Scan for the cell matching the given text and deliver its (x, y) coordinate at center. 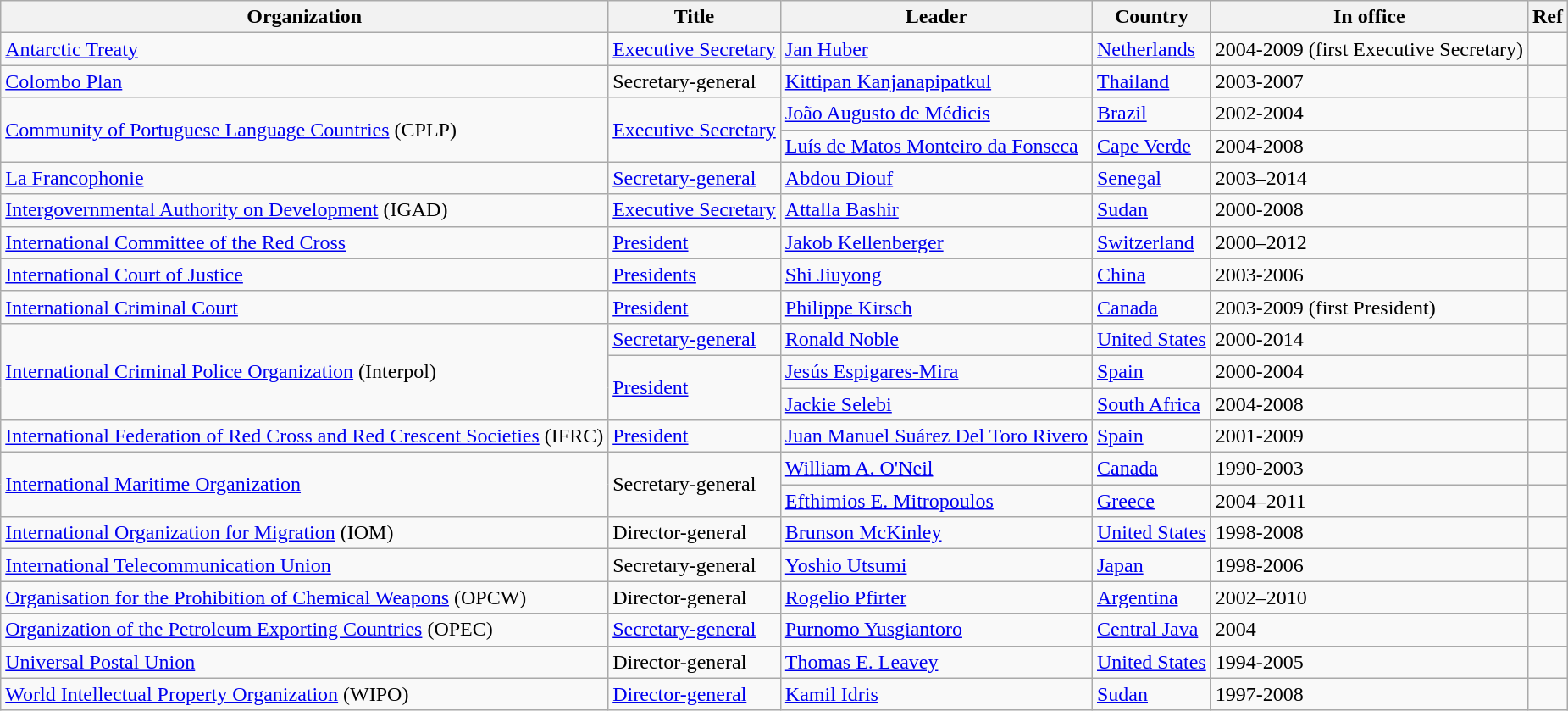
Shi Jiuyong (936, 275)
2003-2006 (1369, 275)
In office (1369, 17)
Universal Postal Union (305, 662)
2004–2011 (1369, 501)
International Committee of the Red Cross (305, 242)
International Criminal Court (305, 307)
Rogelio Pfirter (936, 597)
South Africa (1151, 404)
Ref (1547, 17)
Central Java (1151, 630)
Jackie Selebi (936, 404)
Attalla Bashir (936, 210)
Argentina (1151, 597)
Philippe Kirsch (936, 307)
Netherlands (1151, 49)
Community of Portuguese Language Countries (CPLP) (305, 130)
World Intellectual Property Organization (WIPO) (305, 694)
Jakob Kellenberger (936, 242)
1990-2003 (1369, 469)
2000-2014 (1369, 339)
International Organization for Migration (IOM) (305, 533)
Colombo Plan (305, 81)
2000–2012 (1369, 242)
International Court of Justice (305, 275)
Abdou Diouf (936, 178)
Title (695, 17)
Organization (305, 17)
Presidents (695, 275)
Country (1151, 17)
Juan Manuel Suárez Del Toro Rivero (936, 436)
Thomas E. Leavey (936, 662)
Organization of the Petroleum Exporting Countries (OPEC) (305, 630)
Jesús Espigares-Mira (936, 371)
Kamil Idris (936, 694)
1994-2005 (1369, 662)
2000-2008 (1369, 210)
2003–2014 (1369, 178)
Ronald Noble (936, 339)
William A. O'Neil (936, 469)
Japan (1151, 565)
João Augusto de Médicis (936, 114)
Jan Huber (936, 49)
1998-2008 (1369, 533)
Efthimios E. Mitropoulos (936, 501)
Organisation for the Prohibition of Chemical Weapons (OPCW) (305, 597)
Yoshio Utsumi (936, 565)
2002–2010 (1369, 597)
La Francophonie (305, 178)
1997-2008 (1369, 694)
Switzerland (1151, 242)
1998-2006 (1369, 565)
International Criminal Police Organization (Interpol) (305, 371)
2004-2009 (first Executive Secretary) (1369, 49)
Intergovernmental Authority on Development (IGAD) (305, 210)
International Telecommunication Union (305, 565)
Brazil (1151, 114)
Antarctic Treaty (305, 49)
Thailand (1151, 81)
2001-2009 (1369, 436)
Cape Verde (1151, 146)
Luís de Matos Monteiro da Fonseca (936, 146)
Brunson McKinley (936, 533)
Greece (1151, 501)
China (1151, 275)
2000-2004 (1369, 371)
2003-2007 (1369, 81)
Leader (936, 17)
2004 (1369, 630)
Purnomo Yusgiantoro (936, 630)
2003-2009 (first President) (1369, 307)
International Federation of Red Cross and Red Crescent Societies (IFRC) (305, 436)
Senegal (1151, 178)
International Maritime Organization (305, 485)
2002-2004 (1369, 114)
Kittipan Kanjanapipatkul (936, 81)
